Pinpoint the cell where the given text exists, returning its (x, y) midpoint coordinate. 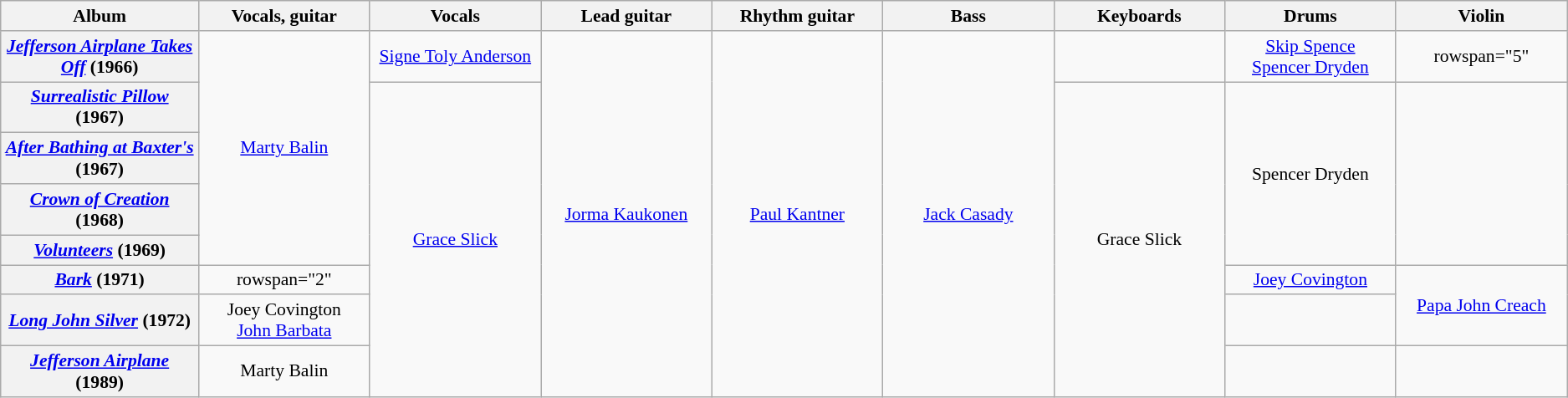
Bass (968, 16)
Crown of Creation (1968) (100, 209)
Bark (1971) (100, 280)
Surrealistic Pillow (1967) (100, 107)
Paul Kantner (798, 214)
After Bathing at Baxter's (1967) (100, 159)
Lead guitar (627, 16)
Album (100, 16)
rowspan="2" (284, 280)
Rhythm guitar (798, 16)
Papa John Creach (1482, 306)
rowspan="5" (1482, 57)
Keyboards (1139, 16)
Joey CovingtonJohn Barbata (284, 321)
Vocals, guitar (284, 16)
Volunteers (1969) (100, 250)
Spencer Dryden (1311, 174)
Drums (1311, 16)
Violin (1482, 16)
Vocals (455, 16)
Long John Silver (1972) (100, 321)
Jorma Kaukonen (627, 214)
Jefferson Airplane (1989) (100, 371)
Signe Toly Anderson (455, 57)
Jefferson Airplane Takes Off (1966) (100, 57)
Skip SpenceSpencer Dryden (1311, 57)
Jack Casady (968, 214)
Joey Covington (1311, 280)
